Extract the (x, y) coordinate from the center of the cell holding the provided text.  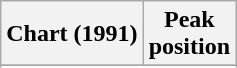
Chart (1991) (72, 34)
Peakposition (189, 34)
